Detect which cell encompasses the target text, then output its (x, y) center coordinate. 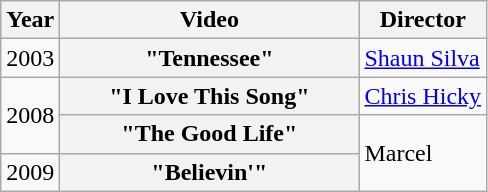
Shaun Silva (423, 58)
Year (30, 20)
2003 (30, 58)
"The Good Life" (210, 134)
2009 (30, 172)
Chris Hicky (423, 96)
Marcel (423, 153)
"Tennessee" (210, 58)
"Believin'" (210, 172)
"I Love This Song" (210, 96)
Video (210, 20)
Director (423, 20)
2008 (30, 115)
